From the cell containing the given text, extract its center point as (x, y) coordinate. 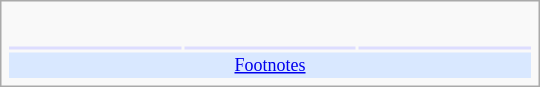
Footnotes (270, 65)
